Identify which cell holds the provided text, then report its (x, y) central coordinate. 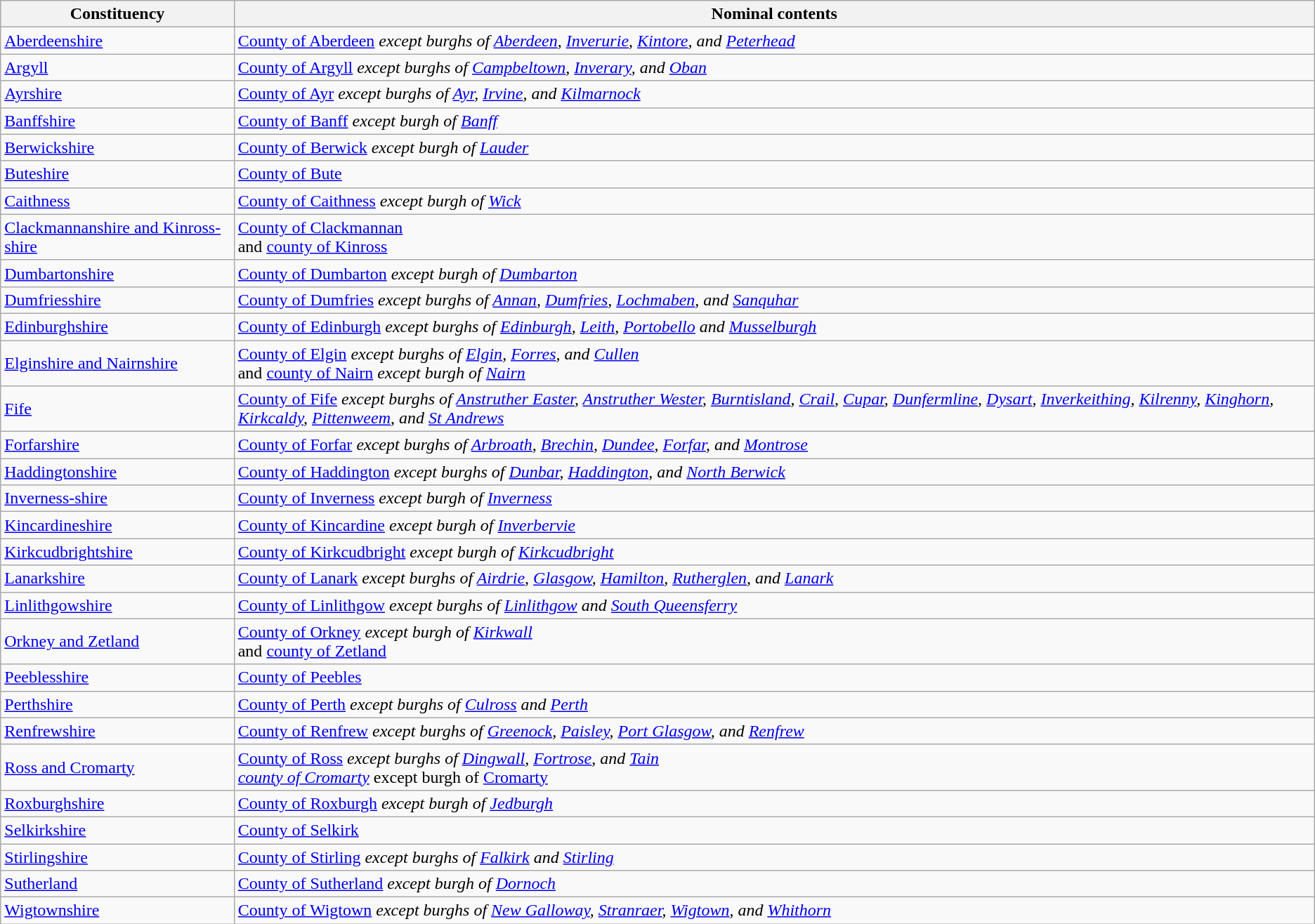
County of Caithness except burgh of Wick (774, 201)
Forfarshire (117, 445)
County of Orkney except burgh of Kirkwall and county of Zetland (774, 642)
Buteshire (117, 174)
County of Renfrew except burghs of Greenock, Paisley, Port Glasgow, and Renfrew (774, 731)
Banffshire (117, 121)
County of Dumbarton except burgh of Dumbarton (774, 273)
Roxburghshire (117, 803)
Selkirkshire (117, 830)
County of Wigtown except burghs of New Galloway, Stranraer, Wigtown, and Whithorn (774, 911)
County of Ayr except burghs of Ayr, Irvine, and Kilmarnock (774, 94)
Ross and Cromarty (117, 767)
County of Dumfries except burghs of Annan, Dumfries, Lochmaben, and Sanquhar (774, 300)
Elginshire and Nairnshire (117, 362)
Aberdeenshire (117, 41)
Renfrewshire (117, 731)
Perthshire (117, 704)
County of Ross except burghs of Dingwall, Fortrose, and Tain county of Cromarty except burgh of Cromarty (774, 767)
County of Peebles (774, 678)
County of Bute (774, 174)
Wigtownshire (117, 911)
Ayrshire (117, 94)
County of Roxburgh except burgh of Jedburgh (774, 803)
Nominal contents (774, 14)
County of Linlithgow except burghs of Linlithgow and South Queensferry (774, 605)
County of Lanark except burghs of Airdrie, Glasgow, Hamilton, Rutherglen, and Lanark (774, 579)
Berwickshire (117, 147)
Argyll (117, 67)
County of Inverness except burgh of Inverness (774, 499)
Clackmannanshire and Kinross-shire (117, 237)
Lanarkshire (117, 579)
County of Haddington except burghs of Dunbar, Haddington, and North Berwick (774, 472)
County of Argyll except burghs of Campbeltown, Inverary, and Oban (774, 67)
County of Clackmannan and county of Kinross (774, 237)
Edinburghshire (117, 326)
County of Elgin except burghs of Elgin, Forres, and Cullen and county of Nairn except burgh of Nairn (774, 362)
Sutherland (117, 884)
Orkney and Zetland (117, 642)
Haddingtonshire (117, 472)
Constituency (117, 14)
Stirlingshire (117, 857)
Kincardineshire (117, 525)
County of Kirkcudbright except burgh of Kirkcudbright (774, 552)
County of Banff except burgh of Banff (774, 121)
Linlithgowshire (117, 605)
County of Edinburgh except burghs of Edinburgh, Leith, Portobello and Musselburgh (774, 326)
County of Selkirk (774, 830)
Kirkcudbrightshire (117, 552)
County of Kincardine except burgh of Inverbervie (774, 525)
County of Berwick except burgh of Lauder (774, 147)
Dumbartonshire (117, 273)
Peeblesshire (117, 678)
County of Sutherland except burgh of Dornoch (774, 884)
County of Stirling except burghs of Falkirk and Stirling (774, 857)
Fife (117, 409)
Caithness (117, 201)
Dumfriesshire (117, 300)
County of Aberdeen except burghs of Aberdeen, Inverurie, Kintore, and Peterhead (774, 41)
County of Forfar except burghs of Arbroath, Brechin, Dundee, Forfar, and Montrose (774, 445)
Inverness-shire (117, 499)
County of Perth except burghs of Culross and Perth (774, 704)
